For the text-containing cell, return its midpoint in (x, y) coordinate format. 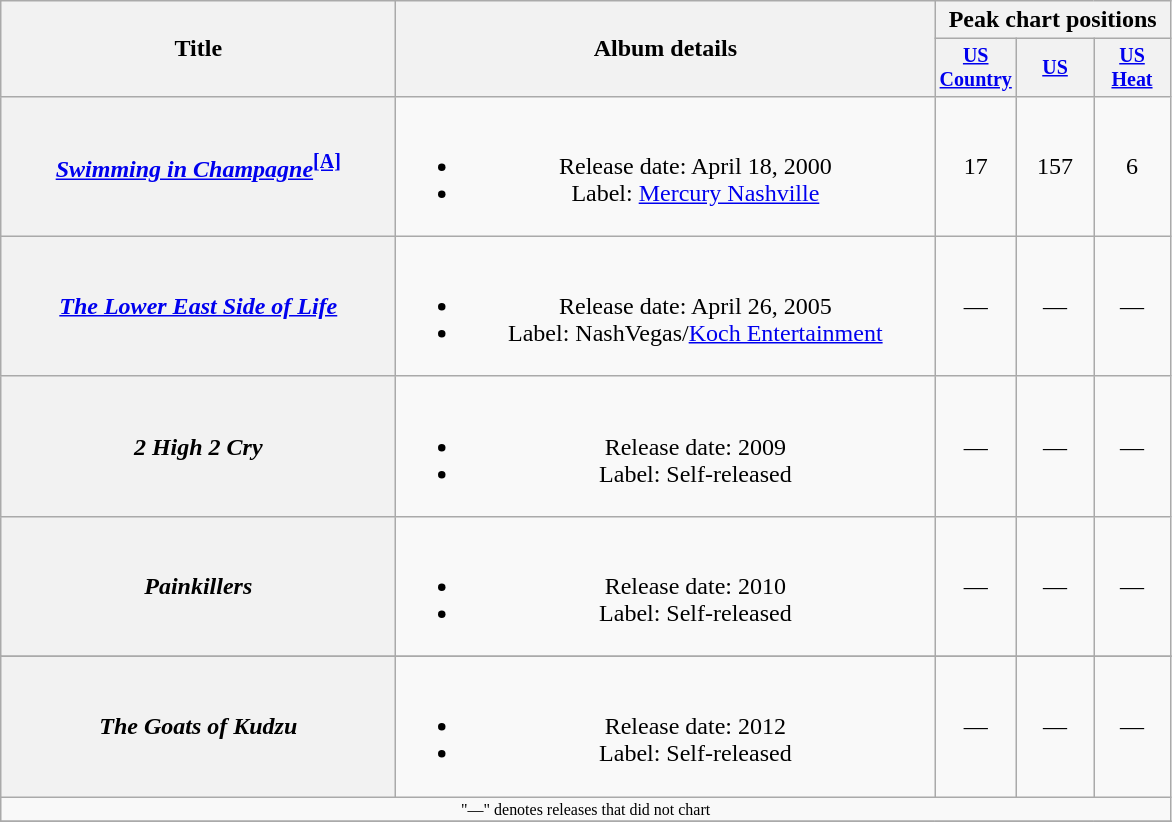
US Country (976, 68)
The Lower East Side of Life (198, 306)
US (1056, 68)
157 (1056, 166)
Swimming in Champagne[A] (198, 166)
Peak chart positions (1053, 20)
6 (1132, 166)
17 (976, 166)
Painkillers (198, 586)
2 High 2 Cry (198, 446)
Album details (666, 49)
Release date: April 18, 2000Label: Mercury Nashville (666, 166)
Release date: 2009Label: Self-released (666, 446)
US Heat (1132, 68)
Release date: April 26, 2005Label: NashVegas/Koch Entertainment (666, 306)
Release date: 2012Label: Self-released (666, 727)
Release date: 2010Label: Self-released (666, 586)
"—" denotes releases that did not chart (586, 809)
The Goats of Kudzu (198, 727)
Title (198, 49)
